Search for the cell housing the specified text and yield its [X, Y] center coordinate. 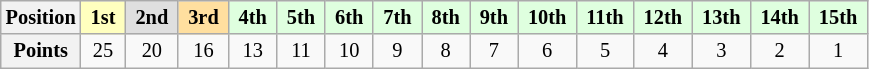
5 [604, 51]
10th [547, 17]
16 [203, 51]
20 [152, 51]
11th [604, 17]
7 [494, 51]
13th [721, 17]
4 [663, 51]
2 [779, 51]
Position [41, 17]
6 [547, 51]
9 [397, 51]
6th [349, 17]
Points [41, 51]
13 [253, 51]
3 [721, 51]
25 [104, 51]
9th [494, 17]
11 [301, 51]
15th [838, 17]
8th [446, 17]
7th [397, 17]
10 [349, 51]
3rd [203, 17]
5th [301, 17]
1 [838, 51]
2nd [152, 17]
12th [663, 17]
1st [104, 17]
8 [446, 51]
14th [779, 17]
4th [253, 17]
